Extract the (x, y) coordinate from the center of the cell holding the provided text.  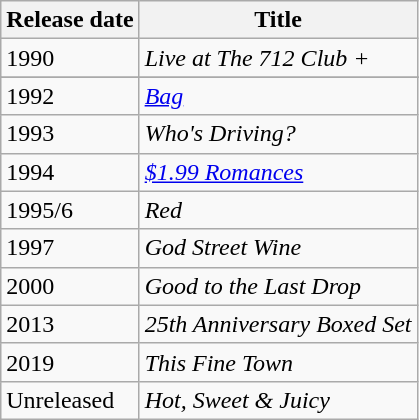
$1.99 Romances (278, 172)
25th Anniversary Boxed Set (278, 324)
2013 (70, 324)
God Street Wine (278, 248)
Good to the Last Drop (278, 286)
Live at The 712 Club + (278, 58)
1992 (70, 96)
Hot, Sweet & Juicy (278, 400)
Release date (70, 20)
This Fine Town (278, 362)
1990 (70, 58)
Unreleased (70, 400)
1993 (70, 134)
Who's Driving? (278, 134)
1995/6 (70, 210)
Bag (278, 96)
2000 (70, 286)
2019 (70, 362)
Red (278, 210)
1994 (70, 172)
Title (278, 20)
1997 (70, 248)
